Find where the given text appears and provide that cell's center as [x, y] coordinate. 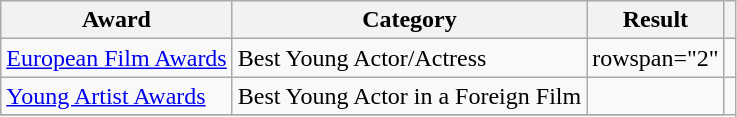
Best Young Actor in a Foreign Film [409, 96]
European Film Awards [116, 58]
Category [409, 20]
Award [116, 20]
Result [656, 20]
Best Young Actor/Actress [409, 58]
Young Artist Awards [116, 96]
rowspan="2" [656, 58]
